Find where the given text appears and provide that cell's center as (x, y) coordinate. 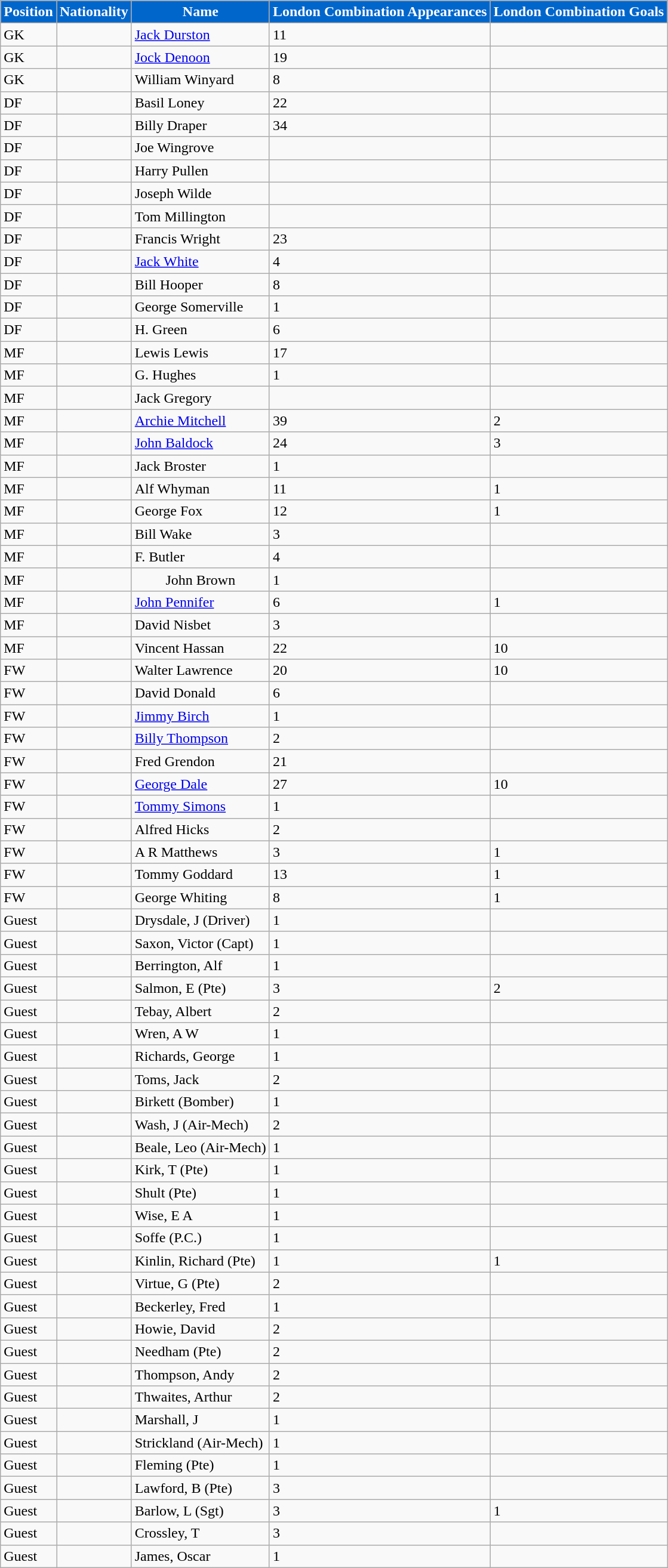
John Pennifer (201, 602)
Thompson, Andy (201, 1374)
Tom Millington (201, 216)
John Brown (201, 579)
Lewis Lewis (201, 353)
27 (380, 784)
H. Green (201, 330)
William Winyard (201, 80)
A R Matthews (201, 852)
Position (29, 12)
Joseph Wilde (201, 193)
Lawford, B (Pte) (201, 1488)
Jock Denoon (201, 57)
James, Oscar (201, 1556)
G. Hughes (201, 375)
Jack Gregory (201, 398)
Shult (Pte) (201, 1193)
Jack White (201, 261)
Vincent Hassan (201, 647)
Howie, David (201, 1329)
David Donald (201, 693)
Fleming (Pte) (201, 1465)
23 (380, 239)
George Fox (201, 511)
Strickland (Air-Mech) (201, 1443)
Alfred Hicks (201, 829)
Tebay, Albert (201, 1011)
Marshall, J (201, 1420)
17 (380, 353)
Joe Wingrove (201, 148)
Tommy Simons (201, 807)
George Whiting (201, 897)
19 (380, 57)
Wash, J (Air-Mech) (201, 1125)
Name (201, 12)
Jimmy Birch (201, 716)
Richards, George (201, 1057)
Bill Hooper (201, 285)
Fred Grendon (201, 761)
Jack Broster (201, 466)
Beale, Leo (Air-Mech) (201, 1147)
Saxon, Victor (Capt) (201, 943)
F. Butler (201, 557)
Kirk, T (Pte) (201, 1170)
David Nisbet (201, 625)
Billy Draper (201, 125)
Birkett (Bomber) (201, 1102)
Francis Wright (201, 239)
George Dale (201, 784)
Soffe (P.C.) (201, 1238)
Basil Loney (201, 103)
Thwaites, Arthur (201, 1397)
20 (380, 671)
Toms, Jack (201, 1079)
34 (380, 125)
Billy Thompson (201, 739)
London Combination Appearances (380, 12)
Tommy Goddard (201, 875)
London Combination Goals (578, 12)
Crossley, T (201, 1533)
Berrington, Alf (201, 965)
Jack Durston (201, 35)
Virtue, G (Pte) (201, 1283)
Barlow, L (Sgt) (201, 1511)
Walter Lawrence (201, 671)
Wise, E A (201, 1215)
Kinlin, Richard (Pte) (201, 1261)
Alf Whyman (201, 489)
Salmon, E (Pte) (201, 988)
24 (380, 443)
Nationality (94, 12)
Drysdale, J (Driver) (201, 920)
Beckerley, Fred (201, 1306)
Wren, A W (201, 1034)
Needham (Pte) (201, 1351)
Harry Pullen (201, 171)
12 (380, 511)
13 (380, 875)
39 (380, 421)
Bill Wake (201, 534)
John Baldock (201, 443)
Archie Mitchell (201, 421)
21 (380, 761)
George Somerville (201, 307)
